Extract the [x, y] coordinate from the center of the cell holding the provided text.  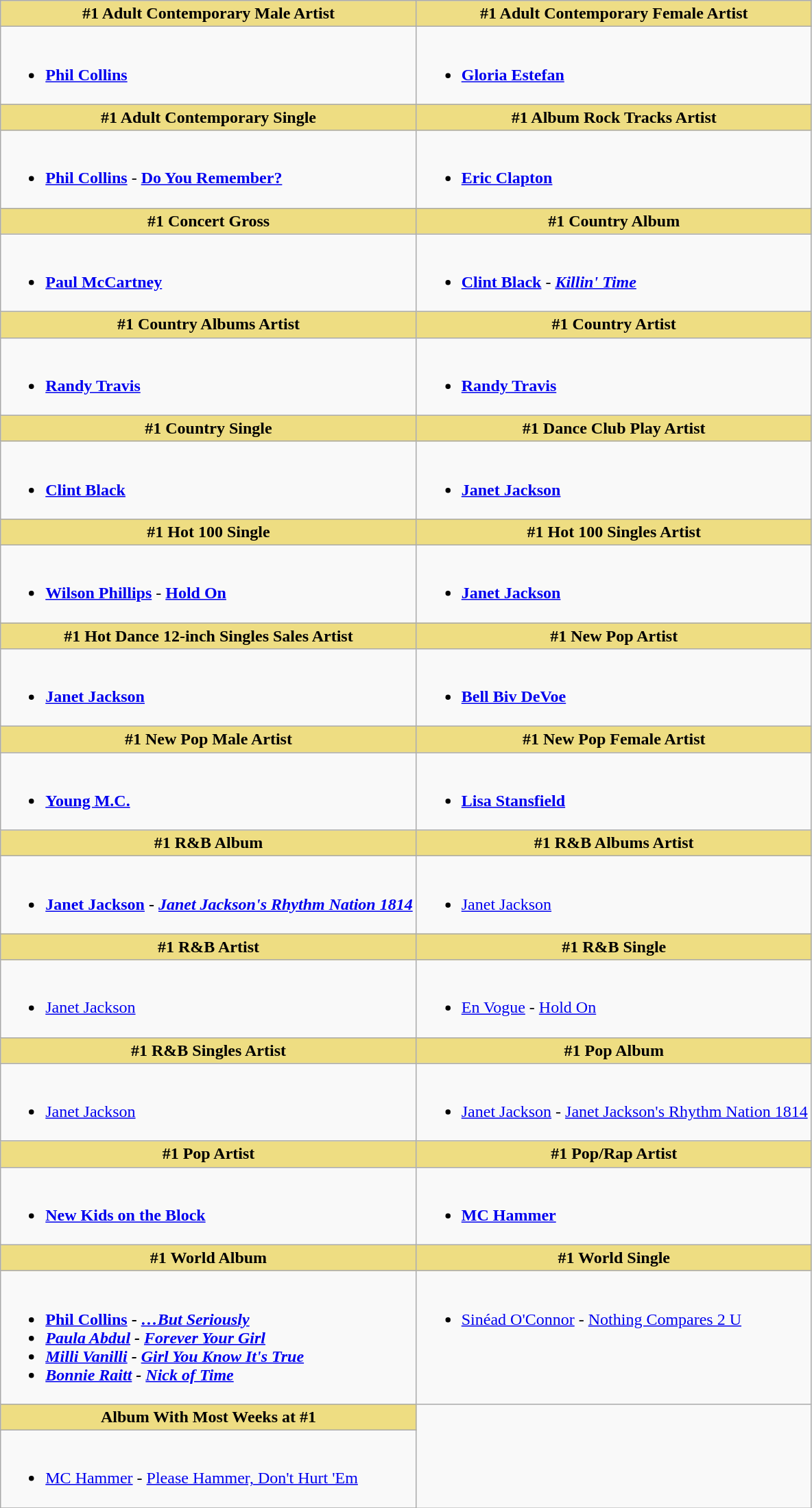
Wilson Phillips - Hold On [208, 583]
Clint Black - Killin' Time [614, 273]
#1 Dance Club Play Artist [614, 428]
Phil Collins - …But SeriouslyPaula Abdul - Forever Your GirlMilli Vanilli - Girl You Know It's TrueBonnie Raitt - Nick of Time [208, 1337]
#1 Country Album [614, 221]
#1 Hot 100 Singles Artist [614, 532]
#1 R&B Albums Artist [614, 843]
Clint Black [208, 480]
MC Hammer [614, 1206]
Paul McCartney [208, 273]
Eric Clapton [614, 169]
Young M.C. [208, 792]
#1 New Pop Artist [614, 636]
#1 R&B Album [208, 843]
#1 World Album [208, 1258]
Album With Most Weeks at #1 [208, 1417]
Bell Biv DeVoe [614, 687]
New Kids on the Block [208, 1206]
#1 New Pop Male Artist [208, 740]
#1 Pop Album [614, 1050]
Phil Collins - Do You Remember? [208, 169]
#1 Country Single [208, 428]
Lisa Stansfield [614, 792]
#1 R&B Singles Artist [208, 1050]
Sinéad O'Connor - Nothing Compares 2 U [614, 1337]
#1 Hot 100 Single [208, 532]
#1 Pop Artist [208, 1154]
#1 Album Rock Tracks Artist [614, 117]
Gloria Estefan [614, 66]
#1 Adult Contemporary Male Artist [208, 14]
#1 Hot Dance 12-inch Singles Sales Artist [208, 636]
#1 Concert Gross [208, 221]
En Vogue - Hold On [614, 999]
#1 Country Artist [614, 325]
#1 Adult Contemporary Single [208, 117]
#1 R&B Single [614, 947]
Phil Collins [208, 66]
#1 World Single [614, 1258]
#1 R&B Artist [208, 947]
#1 Pop/Rap Artist [614, 1154]
#1 New Pop Female Artist [614, 740]
#1 Country Albums Artist [208, 325]
#1 Adult Contemporary Female Artist [614, 14]
MC Hammer - Please Hammer, Don't Hurt 'Em [208, 1468]
